From the cell containing the given text, extract its center point as [x, y] coordinate. 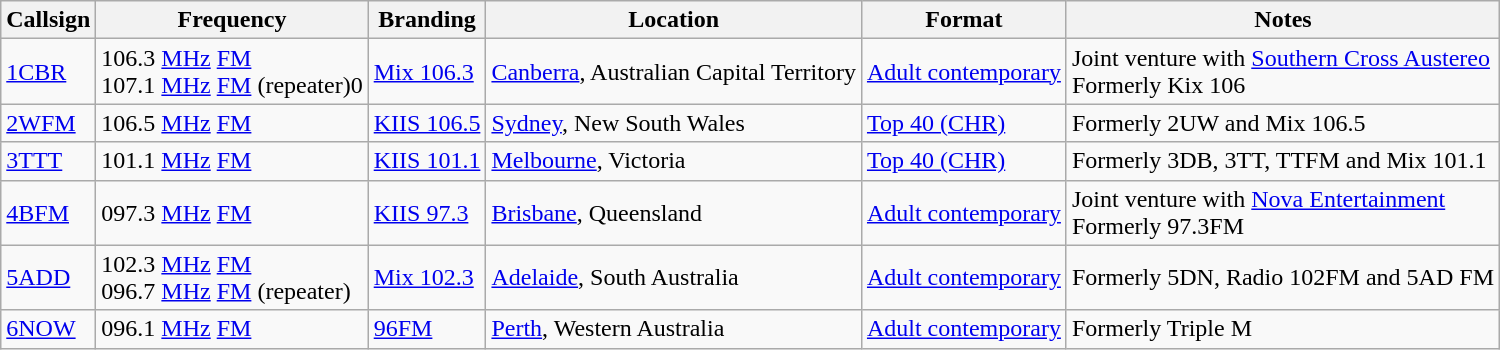
Formerly Triple M [1282, 329]
4BFM [48, 212]
Adelaide, South Australia [674, 278]
KIIS 106.5 [427, 123]
KIIS 101.1 [427, 161]
101.1 MHz FM [232, 161]
106.3 MHz FM107.1 MHz FM (repeater)0 [232, 72]
Sydney, New South Wales [674, 123]
Canberra, Australian Capital Territory [674, 72]
3TTT [48, 161]
Joint venture with Nova EntertainmentFormerly 97.3FM [1282, 212]
Joint venture with Southern Cross AustereoFormerly Kix 106 [1282, 72]
96FM [427, 329]
2WFM [48, 123]
KIIS 97.3 [427, 212]
Formerly 3DB, 3TT, TTFM and Mix 101.1 [1282, 161]
Mix 102.3 [427, 278]
Notes [1282, 20]
5ADD [48, 278]
Format [964, 20]
Location [674, 20]
Formerly 2UW and Mix 106.5 [1282, 123]
Callsign [48, 20]
Melbourne, Victoria [674, 161]
6NOW [48, 329]
Branding [427, 20]
102.3 MHz FM096.7 MHz FM (repeater) [232, 278]
Perth, Western Australia [674, 329]
106.5 MHz FM [232, 123]
097.3 MHz FM [232, 212]
Frequency [232, 20]
096.1 MHz FM [232, 329]
Formerly 5DN, Radio 102FM and 5AD FM [1282, 278]
Mix 106.3 [427, 72]
1CBR [48, 72]
Brisbane, Queensland [674, 212]
